Return (x, y) of the center of cell containing provided text 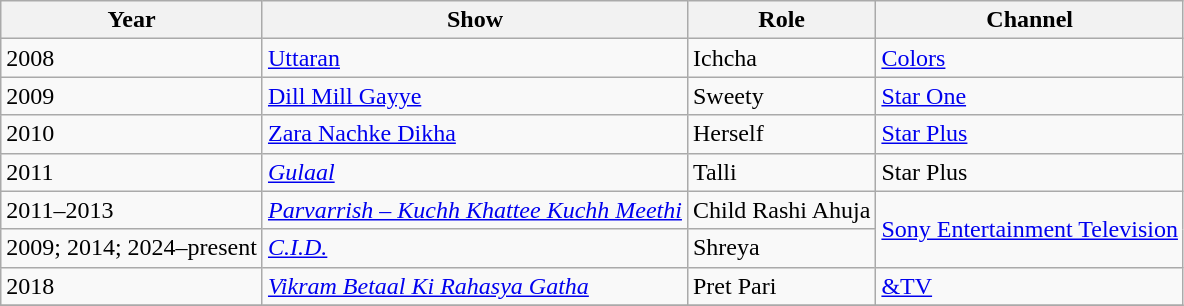
Sweety (781, 96)
Channel (1030, 20)
2011 (132, 172)
C.I.D. (474, 248)
2018 (132, 286)
Star One (1030, 96)
Shreya (781, 248)
Colors (1030, 58)
2009; 2014; 2024–present (132, 248)
2011–2013 (132, 210)
Zara Nachke Dikha (474, 134)
Herself (781, 134)
Parvarrish – Kuchh Khattee Kuchh Meethi (474, 210)
Pret Pari (781, 286)
Uttaran (474, 58)
Dill Mill Gayye (474, 96)
Year (132, 20)
Talli (781, 172)
2009 (132, 96)
Vikram Betaal Ki Rahasya Gatha (474, 286)
Ichcha (781, 58)
2008 (132, 58)
Child Rashi Ahuja (781, 210)
Role (781, 20)
&TV (1030, 286)
Sony Entertainment Television (1030, 229)
2010 (132, 134)
Gulaal (474, 172)
Show (474, 20)
